Identify which cell holds the provided text, then report its (X, Y) central coordinate. 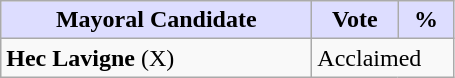
Mayoral Candidate (156, 20)
Acclaimed (383, 58)
Hec Lavigne (X) (156, 58)
Vote (355, 20)
% (426, 20)
